Output the [x, y] coordinate of the center of the cell containing the given text.  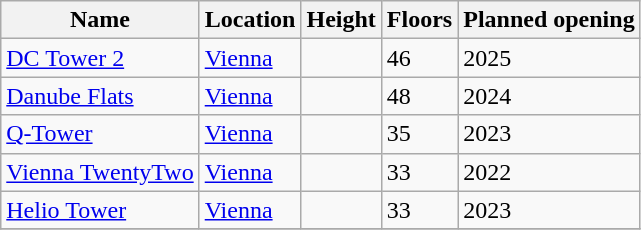
DC Tower 2 [100, 58]
Danube Flats [100, 96]
46 [419, 58]
Location [250, 20]
Q-Tower [100, 134]
2025 [549, 58]
35 [419, 134]
Floors [419, 20]
2024 [549, 96]
Helio Tower [100, 210]
Planned opening [549, 20]
Name [100, 20]
2022 [549, 172]
Vienna TwentyTwo [100, 172]
48 [419, 96]
Height [341, 20]
